Extract the (x, y) coordinate from the center of the cell holding the provided text.  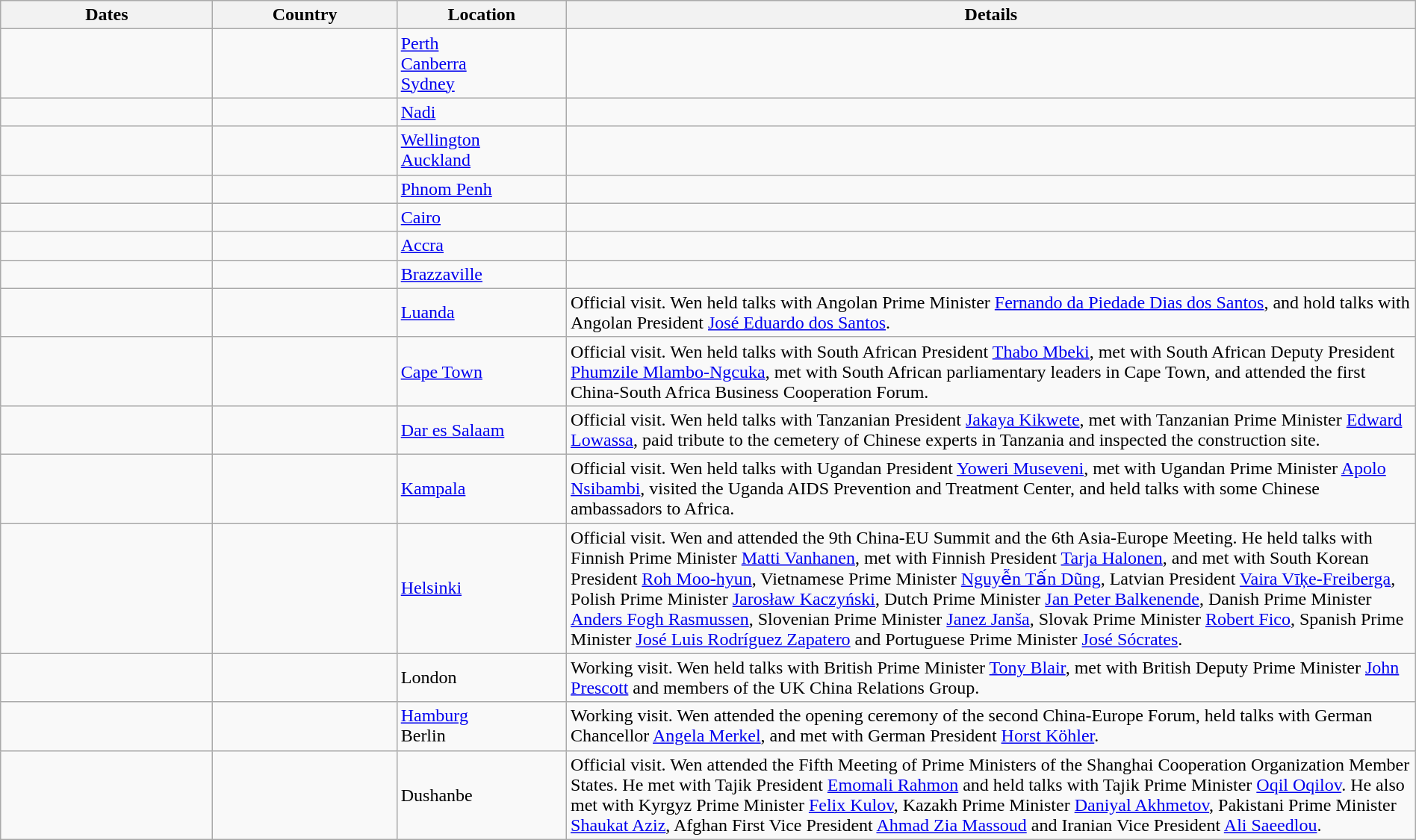
Dar es Salaam (481, 430)
Nadi (481, 112)
Cairo (481, 217)
Details (992, 15)
Dushanbe (481, 794)
Phnom Penh (481, 189)
Country (305, 15)
Accra (481, 246)
PerthCanberraSydney (481, 63)
Luanda (481, 312)
Dates (107, 15)
HamburgBerlin (481, 726)
Location (481, 15)
Cape Town (481, 371)
London (481, 678)
Helsinki (481, 588)
WellingtonAuckland (481, 151)
Brazzaville (481, 274)
Kampala (481, 488)
